Pinpoint the cell where the given text exists, returning its (x, y) midpoint coordinate. 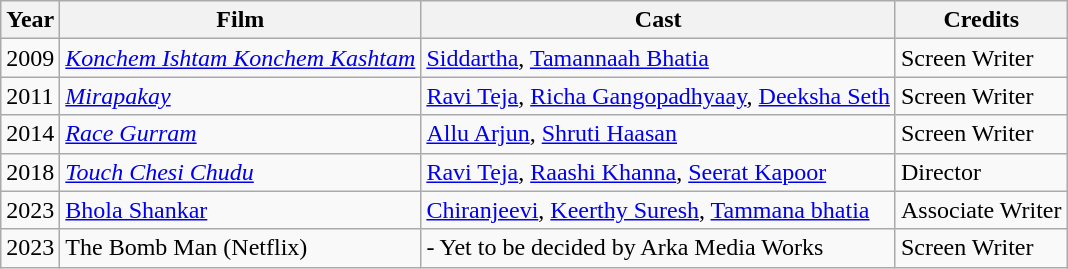
Siddartha, Tamannaah Bhatia (658, 58)
Bhola Shankar (240, 210)
Director (981, 172)
Credits (981, 20)
Year (30, 20)
2014 (30, 134)
Film (240, 20)
Associate Writer (981, 210)
2018 (30, 172)
Ravi Teja, Richa Gangopadhyaay, Deeksha Seth (658, 96)
Allu Arjun, Shruti Haasan (658, 134)
Chiranjeevi, Keerthy Suresh, Tammana bhatia (658, 210)
Konchem Ishtam Konchem Kashtam (240, 58)
2011 (30, 96)
Touch Chesi Chudu (240, 172)
Mirapakay (240, 96)
2009 (30, 58)
- Yet to be decided by Arka Media Works (658, 248)
Ravi Teja, Raashi Khanna, Seerat Kapoor (658, 172)
Cast (658, 20)
The Bomb Man (Netflix) (240, 248)
Race Gurram (240, 134)
